Extract the (x, y) coordinate from the center of the cell holding the provided text.  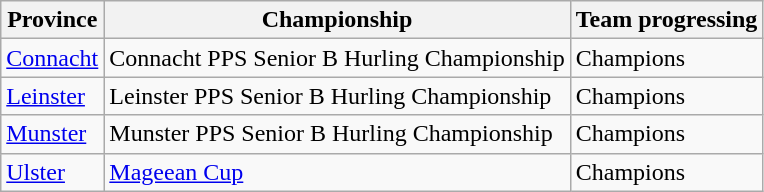
Leinster PPS Senior B Hurling Championship (337, 96)
Munster (52, 134)
Leinster (52, 96)
Munster PPS Senior B Hurling Championship (337, 134)
Province (52, 20)
Mageean Cup (337, 172)
Team progressing (666, 20)
Ulster (52, 172)
Connacht PPS Senior B Hurling Championship (337, 58)
Connacht (52, 58)
Championship (337, 20)
